Pinpoint the cell where the given text exists, returning its [x, y] midpoint coordinate. 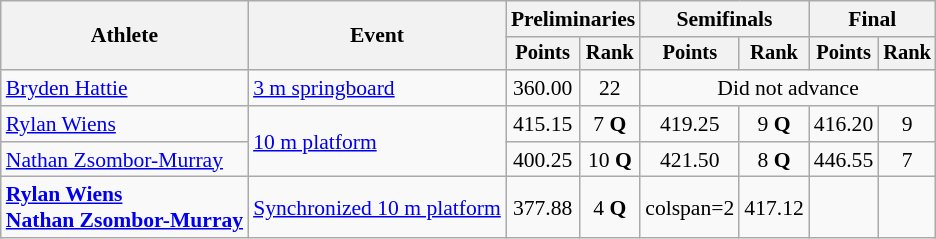
7 [907, 160]
416.20 [844, 124]
417.12 [774, 208]
Rylan Wiens [124, 124]
3 m springboard [377, 88]
Did not advance [788, 88]
4 Q [610, 208]
377.88 [543, 208]
7 Q [610, 124]
419.25 [690, 124]
Nathan Zsombor-Murray [124, 160]
Synchronized 10 m platform [377, 208]
9 [907, 124]
10 m platform [377, 142]
446.55 [844, 160]
Event [377, 36]
Final [872, 19]
400.25 [543, 160]
Bryden Hattie [124, 88]
Preliminaries [573, 19]
Rylan WiensNathan Zsombor-Murray [124, 208]
9 Q [774, 124]
22 [610, 88]
360.00 [543, 88]
421.50 [690, 160]
colspan=2 [690, 208]
10 Q [610, 160]
Semifinals [724, 19]
8 Q [774, 160]
415.15 [543, 124]
Athlete [124, 36]
